Output the (x, y) coordinate of the center of the cell containing the given text.  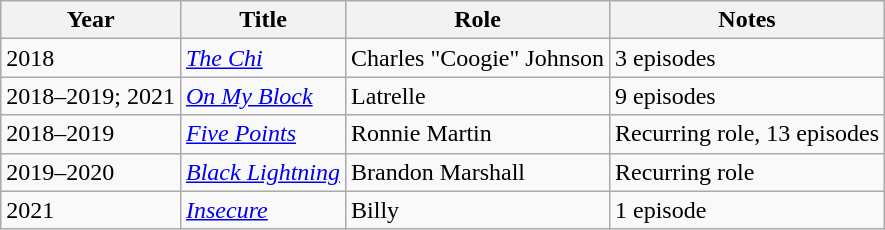
Insecure (262, 210)
Ronnie Martin (478, 134)
2021 (91, 210)
Role (478, 20)
Year (91, 20)
Latrelle (478, 96)
Title (262, 20)
Recurring role (748, 172)
Five Points (262, 134)
Notes (748, 20)
3 episodes (748, 58)
Billy (478, 210)
2018–2019 (91, 134)
2018 (91, 58)
2019–2020 (91, 172)
Black Lightning (262, 172)
Brandon Marshall (478, 172)
Recurring role, 13 episodes (748, 134)
2018–2019; 2021 (91, 96)
On My Block (262, 96)
The Chi (262, 58)
Charles "Coogie" Johnson (478, 58)
9 episodes (748, 96)
1 episode (748, 210)
